Detect which cell encompasses the target text, then output its (x, y) center coordinate. 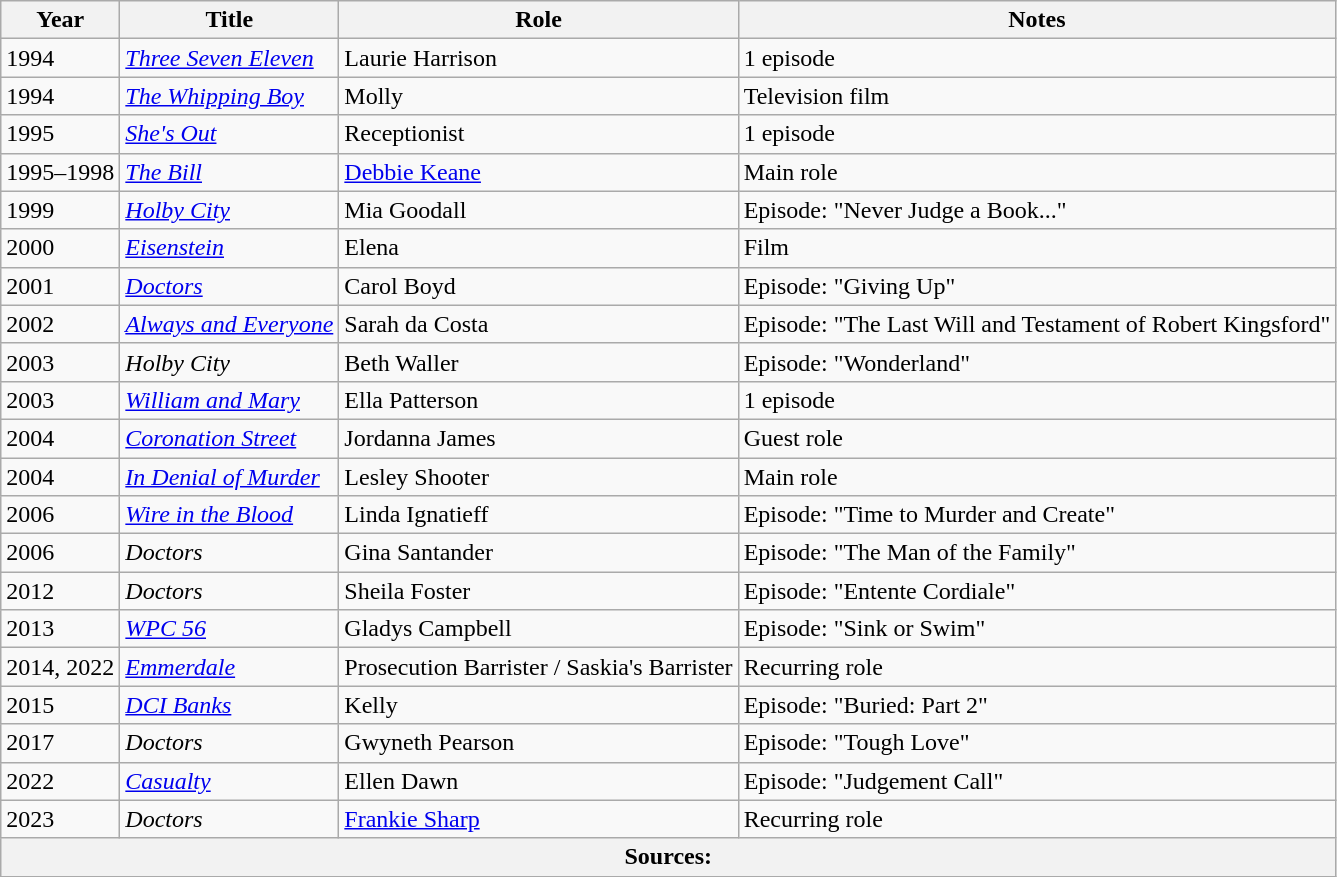
Episode: "Giving Up" (1037, 286)
2001 (60, 286)
Elena (538, 248)
Debbie Keane (538, 172)
Ellen Dawn (538, 781)
Wire in the Blood (230, 515)
Episode: "Judgement Call" (1037, 781)
She's Out (230, 134)
Kelly (538, 705)
2013 (60, 629)
Episode: "Never Judge a Book..." (1037, 210)
Episode: "Tough Love" (1037, 743)
Episode: "The Man of the Family" (1037, 553)
Sources: (668, 857)
Carol Boyd (538, 286)
2017 (60, 743)
2023 (60, 819)
Molly (538, 96)
Episode: "Entente Cordiale" (1037, 591)
2002 (60, 324)
Frankie Sharp (538, 819)
Casualty (230, 781)
Beth Waller (538, 362)
Notes (1037, 20)
Episode: "Time to Murder and Create" (1037, 515)
1999 (60, 210)
Eisenstein (230, 248)
Three Seven Eleven (230, 58)
In Denial of Murder (230, 477)
2000 (60, 248)
Episode: "Buried: Part 2" (1037, 705)
Always and Everyone (230, 324)
William and Mary (230, 400)
Lesley Shooter (538, 477)
Gladys Campbell (538, 629)
Episode: "The Last Will and Testament of Robert Kingsford" (1037, 324)
Emmerdale (230, 667)
Television film (1037, 96)
The Whipping Boy (230, 96)
Sarah da Costa (538, 324)
Film (1037, 248)
2015 (60, 705)
Episode: "Sink or Swim" (1037, 629)
2014, 2022 (60, 667)
1995–1998 (60, 172)
Gina Santander (538, 553)
Year (60, 20)
DCI Banks (230, 705)
WPC 56 (230, 629)
Ella Patterson (538, 400)
Gwyneth Pearson (538, 743)
Prosecution Barrister / Saskia's Barrister (538, 667)
2022 (60, 781)
Mia Goodall (538, 210)
1995 (60, 134)
The Bill (230, 172)
Title (230, 20)
Guest role (1037, 438)
Sheila Foster (538, 591)
Jordanna James (538, 438)
2012 (60, 591)
Linda Ignatieff (538, 515)
Role (538, 20)
Laurie Harrison (538, 58)
Coronation Street (230, 438)
Episode: "Wonderland" (1037, 362)
Receptionist (538, 134)
